Scan for the cell matching the given text and deliver its (x, y) coordinate at center. 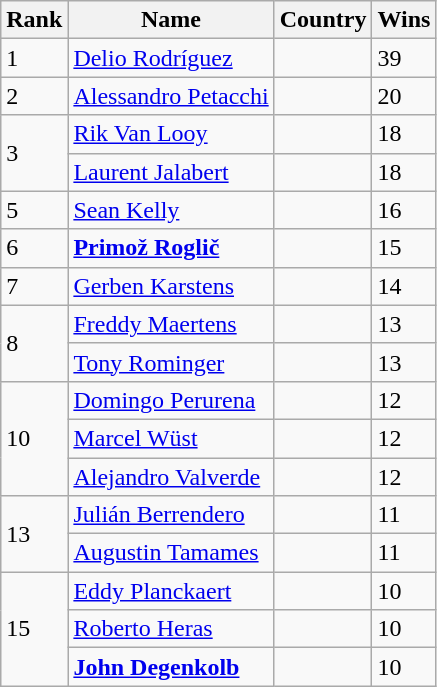
Alejandro Valverde (171, 477)
Freddy Maertens (171, 324)
16 (404, 210)
Country (323, 20)
7 (34, 286)
Marcel Wüst (171, 438)
5 (34, 210)
John Degenkolb (171, 667)
Domingo Perurena (171, 400)
6 (34, 248)
Julián Berrendero (171, 515)
Augustin Tamames (171, 553)
8 (34, 343)
Eddy Planckaert (171, 591)
3 (34, 153)
2 (34, 96)
Delio Rodríguez (171, 58)
Gerben Karstens (171, 286)
Wins (404, 20)
1 (34, 58)
Name (171, 20)
Rik Van Looy (171, 134)
Tony Rominger (171, 362)
20 (404, 96)
Alessandro Petacchi (171, 96)
Sean Kelly (171, 210)
39 (404, 58)
14 (404, 286)
Rank (34, 20)
Roberto Heras (171, 629)
Laurent Jalabert (171, 172)
Primož Roglič (171, 248)
